Extract the (X, Y) coordinate from the center of the cell holding the provided text.  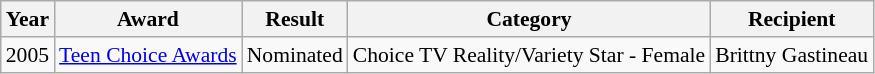
Year (28, 19)
Teen Choice Awards (148, 55)
Choice TV Reality/Variety Star - Female (529, 55)
Result (295, 19)
Award (148, 19)
Brittny Gastineau (792, 55)
Category (529, 19)
2005 (28, 55)
Nominated (295, 55)
Recipient (792, 19)
